Find where the given text appears and provide that cell's center as (x, y) coordinate. 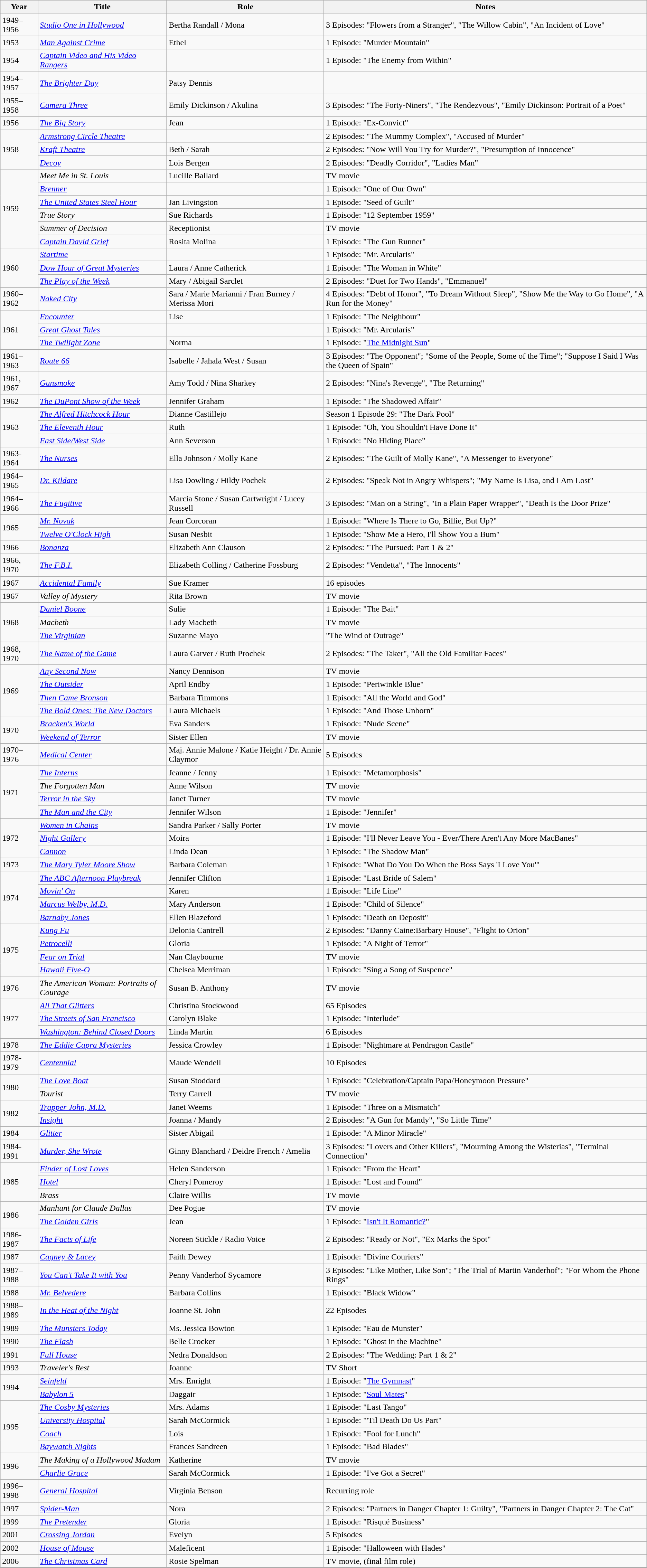
2 Episodes: "Nina's Revenge", "The Returning" (485, 383)
2 Episodes: "The Pursued: Part 1 & 2" (485, 547)
1 Episode: "Ghost in the Machine" (485, 1341)
1970 (19, 730)
The Fugitive (102, 503)
The F.B.I. (102, 565)
1 Episode: "Death on Deposit" (485, 917)
Nan Claybourne (245, 957)
The United States Steel Hour (102, 202)
Mrs. Enright (245, 1381)
1968 (19, 622)
1961, 1967 (19, 383)
Penny Vanderhof Sycamore (245, 1275)
University Hospital (102, 1420)
The Streets of San Francisco (102, 1019)
1 Episode: "The Shadow Man" (485, 851)
1991 (19, 1354)
Maude Wendell (245, 1063)
In the Heat of the Night (102, 1310)
Great Ghost Tales (102, 330)
2002 (19, 1548)
2 Episodes: "Partners in Danger Chapter 1: Guilty", "Partners in Danger Chapter 2: The Cat" (485, 1509)
1 Episode: "Murder Mountain" (485, 42)
Kung Fu (102, 931)
1976 (19, 988)
Ella Johnson / Molly Kane (245, 458)
Janet Weems (245, 1107)
Marcus Welby, M.D. (102, 904)
1968, 1970 (19, 653)
Norma (245, 343)
You Can't Take It with You (102, 1275)
Marcia Stone / Susan Cartwright / Lucey Russell (245, 503)
1 Episode: "Soul Mates" (485, 1394)
Elizabeth Ann Clauson (245, 547)
2 Episodes: "Speak Not in Angry Whispers"; "My Name Is Lisa, and I Am Lost" (485, 481)
Barnaby Jones (102, 917)
Moira (245, 838)
Barbara Collins (245, 1293)
Naked City (102, 299)
Macbeth (102, 622)
Medical Center (102, 755)
1996 (19, 1466)
1962 (19, 401)
Sister Ellen (245, 737)
1987 (19, 1257)
Beth / Sarah (245, 149)
Finder of Lost Loves (102, 1169)
Linda Martin (245, 1032)
The Twilight Zone (102, 343)
Camera Three (102, 105)
1 Episode: "Nightmare at Pendragon Castle" (485, 1045)
Eva Sanders (245, 724)
The Love Boat (102, 1080)
1993 (19, 1368)
The Cosby Mysteries (102, 1407)
Dr. Kildare (102, 481)
The American Woman: Portraits of Courage (102, 988)
3 Episodes: "The Opponent"; "Some of the People, Some of the Time"; "Suppose I Said I Was the Queen of Spain" (485, 361)
1972 (19, 838)
Lucille Ballard (245, 176)
1 Episode: "Fool for Lunch" (485, 1434)
Coach (102, 1434)
1960 (19, 268)
Season 1 Episode 29: "The Dark Pool" (485, 414)
Jennifer Clifton (245, 878)
2 Episodes: "A Gun for Mandy", "So Little Time" (485, 1120)
Terry Carrell (245, 1094)
Belle Crocker (245, 1341)
1 Episode: "The Enemy from Within" (485, 60)
1 Episode: "Divine Couriers" (485, 1257)
Babylon 5 (102, 1394)
Ann Severson (245, 441)
Joanne St. John (245, 1310)
3 Episodes: "Lovers and Other Killers", "Mourning Among the Wisterias", "Terminal Connection" (485, 1151)
Murder, She Wrote (102, 1151)
Petrocelli (102, 944)
Lady Macbeth (245, 622)
65 Episodes (485, 1005)
3 Episodes: "The Forty-Niners", "The Rendezvous", "Emily Dickinson: Portrait of a Poet" (485, 105)
1975 (19, 950)
Cannon (102, 851)
1 Episode: "Three on a Mismatch" (485, 1107)
Full House (102, 1354)
Karen (245, 891)
Susan Stoddard (245, 1080)
1997 (19, 1509)
Virginia Benson (245, 1491)
Baywatch Nights (102, 1447)
1 Episode: "A Minor Miracle" (485, 1133)
Laura / Anne Catherick (245, 268)
16 episodes (485, 583)
The Bold Ones: The New Doctors (102, 711)
1 Episode: "All the World and God" (485, 698)
1969 (19, 691)
Sara / Marie Marianni / Fran Burney / Merissa Mori (245, 299)
3 Episodes: "Man on a String", "In a Plain Paper Wrapper", "Death Is the Door Prize" (485, 503)
The DuPont Show of the Week (102, 401)
1 Episode: "Sing a Song of Suspence" (485, 970)
1986-1987 (19, 1239)
1958 (19, 149)
The Mary Tyler Moore Show (102, 865)
1994 (19, 1387)
Ruth (245, 427)
Crossing Jordan (102, 1535)
1990 (19, 1341)
1 Episode: "Seed of Guilt" (485, 202)
Susan Nesbit (245, 534)
1 Episode: "Oh, You Shouldn't Have Done It" (485, 427)
Faith Dewey (245, 1257)
Chelsea Merriman (245, 970)
2 Episodes: "Duet for Two Hands", "Emmanuel" (485, 281)
1970–1976 (19, 755)
"The Wind of Outrage" (485, 635)
All That Glitters (102, 1005)
1 Episode: "Risqué Business" (485, 1522)
1 Episode: "The Shadowed Affair" (485, 401)
2 Episodes: "The Mummy Complex", "Accused of Murder" (485, 136)
1 Episode: "The Midnight Sun" (485, 343)
3 Episodes: "Like Mother, Like Son"; "The Trial of Martin Vanderhof"; "For Whom the Phone Rings" (485, 1275)
2 Episodes: "The Wedding: Part 1 & 2" (485, 1354)
1 Episode: "The Neighbour" (485, 317)
Hotel (102, 1182)
The Interns (102, 773)
1964–1965 (19, 481)
Daniel Boone (102, 609)
Valley of Mystery (102, 596)
Hawaii Five-O (102, 970)
April Endby (245, 684)
1995 (19, 1427)
Lois (245, 1434)
Any Second Now (102, 671)
The Virginian (102, 635)
Fear on Trial (102, 957)
4 Episodes: "Debt of Honor", "To Dream Without Sleep", "Show Me the Way to Go Home", "A Run for the Money" (485, 299)
1 Episode: "Last Bride of Salem" (485, 878)
The Facts of Life (102, 1239)
Patsy Dennis (245, 83)
Startime (102, 255)
Sue Richards (245, 215)
Receptionist (245, 228)
Joanne (245, 1368)
Helen Sanderson (245, 1169)
True Story (102, 215)
1989 (19, 1328)
Brass (102, 1195)
Delonia Cantrell (245, 931)
1 Episode: "Celebration/Captain Papa/Honeymoon Pressure" (485, 1080)
The Man and the City (102, 812)
The Big Story (102, 123)
The Eddie Capra Mysteries (102, 1045)
Maleficent (245, 1548)
Role (245, 7)
Weekend of Terror (102, 737)
1 Episode: "Isn't It Romantic?" (485, 1221)
Amy Todd / Nina Sharkey (245, 383)
1 Episode: "Interlude" (485, 1019)
Studio One in Hollywood (102, 25)
1 Episode: "The Bait" (485, 609)
Isabelle / Jahala West / Susan (245, 361)
1954–1957 (19, 83)
10 Episodes (485, 1063)
1960–1962 (19, 299)
Man Against Crime (102, 42)
TV Short (485, 1368)
Meet Me in St. Louis (102, 176)
1988–1989 (19, 1310)
1 Episode: "Last Tango" (485, 1407)
Rita Brown (245, 596)
Dianne Castillejo (245, 414)
Year (19, 7)
Seinfeld (102, 1381)
1986 (19, 1215)
Mrs. Adams (245, 1407)
Emily Dickinson / Akulina (245, 105)
Summer of Decision (102, 228)
The Golden Girls (102, 1221)
House of Mouse (102, 1548)
Bonanza (102, 547)
Captain David Grief (102, 242)
Jean Corcoran (245, 521)
Barbara Coleman (245, 865)
1 Episode: "Child of Silence" (485, 904)
1980 (19, 1087)
1 Episode: "'Til Death Do Us Part" (485, 1420)
2 Episodes: "The Guilt of Molly Kane", "A Messenger to Everyone" (485, 458)
Title (102, 7)
Accidental Family (102, 583)
Mr. Belvedere (102, 1293)
East Side/West Side (102, 441)
Jan Livingston (245, 202)
6 Episodes (485, 1032)
Sandra Parker / Sally Porter (245, 825)
Armstrong Circle Theatre (102, 136)
Sister Abigail (245, 1133)
General Hospital (102, 1491)
1 Episode: "Black Widow" (485, 1293)
Carolyn Blake (245, 1019)
1 Episode: "The Gymnast" (485, 1381)
Lois Bergen (245, 162)
1999 (19, 1522)
The Christmas Card (102, 1561)
1978 (19, 1045)
1973 (19, 865)
Joanna / Mandy (245, 1120)
Movin' On (102, 891)
Sue Kramer (245, 583)
2 Episodes: "Vendetta", "The Innocents" (485, 565)
1988 (19, 1293)
Lise (245, 317)
Daggair (245, 1394)
Insight (102, 1120)
1 Episode: "Periwinkle Blue" (485, 684)
The Nurses (102, 458)
Nedra Donaldson (245, 1354)
The Outsider (102, 684)
Ms. Jessica Bowton (245, 1328)
The Flash (102, 1341)
1961–1963 (19, 361)
Kraft Theatre (102, 149)
1 Episode: "And Those Unborn" (485, 711)
Nora (245, 1509)
1 Episode: "Show Me a Hero, I'll Show You a Bum" (485, 534)
TV movie, (final film role) (485, 1561)
Mary Anderson (245, 904)
Christina Stockwood (245, 1005)
1966, 1970 (19, 565)
2 Episodes: "Now Will You Try for Murder?", "Presumption of Innocence" (485, 149)
Noreen Stickle / Radio Voice (245, 1239)
The Alfred Hitchcock Hour (102, 414)
Bertha Randall / Mona (245, 25)
1 Episode: "Lost and Found" (485, 1182)
The Eleventh Hour (102, 427)
2 Episodes: "Danny Caine:Barbary House", "Flight to Orion" (485, 931)
Suzanne Mayo (245, 635)
1955–1958 (19, 105)
Brenner (102, 189)
Washington: Behind Closed Doors (102, 1032)
Glitter (102, 1133)
1953 (19, 42)
The Brighter Day (102, 83)
1954 (19, 60)
Decoy (102, 162)
Women in Chains (102, 825)
Ellen Blazeford (245, 917)
2006 (19, 1561)
Jeanne / Jenny (245, 773)
Barbara Timmons (245, 698)
22 Episodes (485, 1310)
Sulie (245, 609)
Encounter (102, 317)
Jessica Crowley (245, 1045)
1987–1988 (19, 1275)
1949–1956 (19, 25)
The Munsters Today (102, 1328)
Manhunt for Claude Dallas (102, 1208)
1984 (19, 1133)
2 Episodes: "Deadly Corridor", "Ladies Man" (485, 162)
Gunsmoke (102, 383)
Janet Turner (245, 799)
1982 (19, 1113)
Susan B. Anthony (245, 988)
The Play of the Week (102, 281)
1974 (19, 897)
The Making of a Hollywood Madam (102, 1460)
1 Episode: "Where Is There to Go, Billie, But Up?" (485, 521)
1971 (19, 792)
Then Came Bronson (102, 698)
Cagney & Lacey (102, 1257)
2001 (19, 1535)
1 Episode: "Metamorphosis" (485, 773)
Recurring role (485, 1491)
Maj. Annie Malone / Katie Height / Dr. Annie Claymor (245, 755)
1966 (19, 547)
1 Episode: "Jennifer" (485, 812)
The Pretender (102, 1522)
1 Episode: "One of Our Own" (485, 189)
Trapper John, M.D. (102, 1107)
Mary / Abigail Sarclet (245, 281)
1996–1998 (19, 1491)
Notes (485, 7)
1963 (19, 427)
1963-1964 (19, 458)
1 Episode: "No Hiding Place" (485, 441)
1 Episode: "Nude Scene" (485, 724)
1 Episode: "From the Heart" (485, 1169)
The ABC Afternoon Playbreak (102, 878)
Elizabeth Colling / Catherine Fossburg (245, 565)
1 Episode: "A Night of Terror" (485, 944)
Cheryl Pomeroy (245, 1182)
The Forgotten Man (102, 786)
Frances Sandreen (245, 1447)
Ginny Blanchard / Deidre French / Amelia (245, 1151)
Charlie Grace (102, 1473)
Bracken's World (102, 724)
1 Episode: "Halloween with Hades" (485, 1548)
3 Episodes: "Flowers from a Stranger", "The Willow Cabin", "An Incident of Love" (485, 25)
Spider-Man (102, 1509)
Traveler's Rest (102, 1368)
1 Episode: "Life Line" (485, 891)
The Name of the Game (102, 653)
1 Episode: "Bad Blades" (485, 1447)
2 Episodes: "Ready or Not", "Ex Marks the Spot" (485, 1239)
1 Episode: "I've Got a Secret" (485, 1473)
1 Episode: "Eau de Munster" (485, 1328)
1978-1979 (19, 1063)
Rosie Spelman (245, 1561)
Jennifer Graham (245, 401)
1 Episode: "The Woman in White" (485, 268)
Laura Garver / Ruth Prochek (245, 653)
Mr. Novak (102, 521)
Route 66 (102, 361)
1 Episode: "Ex-Convict" (485, 123)
1 Episode: "The Gun Runner" (485, 242)
Twelve O'Clock High (102, 534)
Jennifer Wilson (245, 812)
Evelyn (245, 1535)
1985 (19, 1182)
1 Episode: "12 September 1959" (485, 215)
Captain Video and His Video Rangers (102, 60)
Claire Willis (245, 1195)
Ethel (245, 42)
Laura Michaels (245, 711)
1961 (19, 330)
Dee Pogue (245, 1208)
1 Episode: "What Do You Do When the Boss Says 'I Love You'" (485, 865)
1984-1991 (19, 1151)
Katherine (245, 1460)
Linda Dean (245, 851)
Nancy Dennison (245, 671)
1959 (19, 208)
1 Episode: "I'll Never Leave You - Ever/There Aren't Any More MacBanes" (485, 838)
1977 (19, 1019)
Dow Hour of Great Mysteries (102, 268)
Rosita Molina (245, 242)
1964–1966 (19, 503)
Terror in the Sky (102, 799)
Anne Wilson (245, 786)
2 Episodes: "The Taker", "All the Old Familiar Faces" (485, 653)
1956 (19, 123)
Tourist (102, 1094)
Night Gallery (102, 838)
Lisa Dowling / Hildy Pochek (245, 481)
Centennial (102, 1063)
1965 (19, 528)
